Pinpoint the cell where the given text exists, returning its [X, Y] midpoint coordinate. 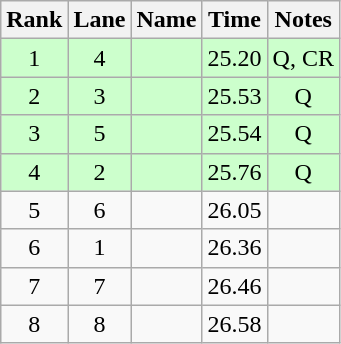
Time [234, 20]
Notes [303, 20]
25.53 [234, 96]
25.54 [234, 134]
Lane [100, 20]
26.58 [234, 324]
26.36 [234, 248]
Q, CR [303, 58]
26.46 [234, 286]
Name [166, 20]
Rank [34, 20]
25.20 [234, 58]
25.76 [234, 172]
26.05 [234, 210]
